Return [x, y] of the center of cell containing provided text 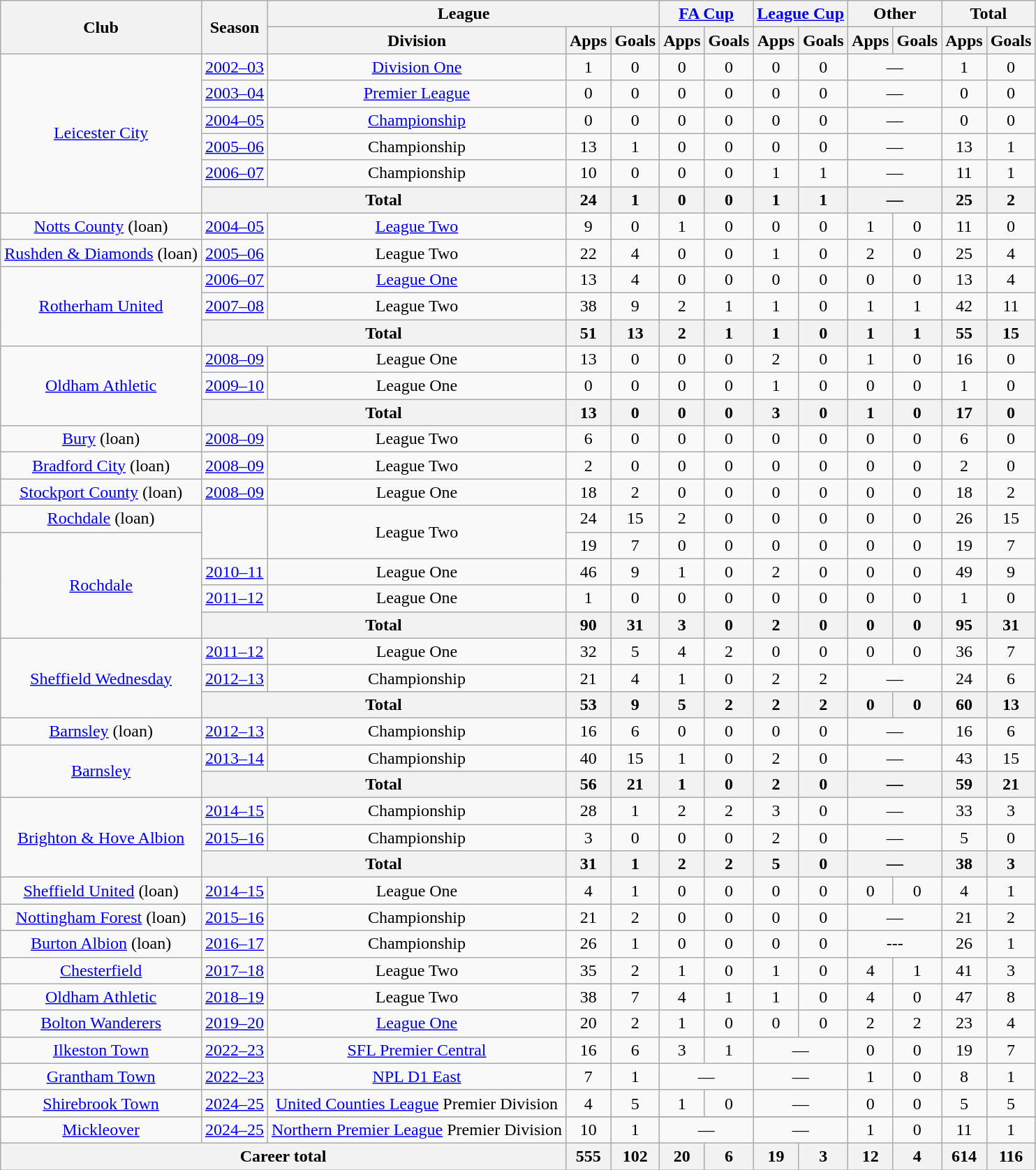
Bolton Wanderers [101, 1023]
2003–04 [235, 94]
Northern Premier League Premier Division [417, 1130]
17 [964, 413]
2002–03 [235, 67]
Club [101, 27]
33 [964, 811]
49 [964, 572]
Barnsley (loan) [101, 731]
90 [588, 625]
102 [635, 1156]
Chesterfield [101, 970]
2018–19 [235, 997]
Grantham Town [101, 1076]
Burton Albion (loan) [101, 944]
614 [964, 1156]
43 [964, 757]
59 [964, 785]
41 [964, 970]
Rochdale [101, 585]
Rushden & Diamonds (loan) [101, 253]
United Counties League Premier Division [417, 1103]
Sheffield United (loan) [101, 891]
35 [588, 970]
28 [588, 811]
Other [895, 14]
42 [964, 306]
Bury (loan) [101, 439]
22 [588, 253]
40 [588, 757]
Stockport County (loan) [101, 492]
Shirebrook Town [101, 1103]
--- [895, 944]
2009–10 [235, 386]
36 [964, 651]
Rochdale (loan) [101, 519]
55 [964, 333]
47 [964, 997]
2019–20 [235, 1023]
Ilkeston Town [101, 1050]
53 [588, 704]
12 [871, 1156]
95 [964, 625]
60 [964, 704]
NPL D1 East [417, 1076]
SFL Premier Central [417, 1050]
555 [588, 1156]
2017–18 [235, 970]
FA Cup [706, 14]
Division [417, 40]
2007–08 [235, 306]
Barnsley [101, 771]
2013–14 [235, 757]
Premier League [417, 94]
51 [588, 333]
56 [588, 785]
Career total [283, 1156]
Notts County (loan) [101, 226]
Nottingham Forest (loan) [101, 917]
League [464, 14]
League Cup [801, 14]
Season [235, 27]
23 [964, 1023]
Bradford City (loan) [101, 466]
32 [588, 651]
Leicester City [101, 133]
2010–11 [235, 572]
Brighton & Hove Albion [101, 838]
Mickleover [101, 1130]
Rotherham United [101, 306]
2016–17 [235, 944]
Division One [417, 67]
46 [588, 572]
Sheffield Wednesday [101, 678]
116 [1011, 1156]
